Locate the cell with the specified text and output its (x, y) center coordinate. 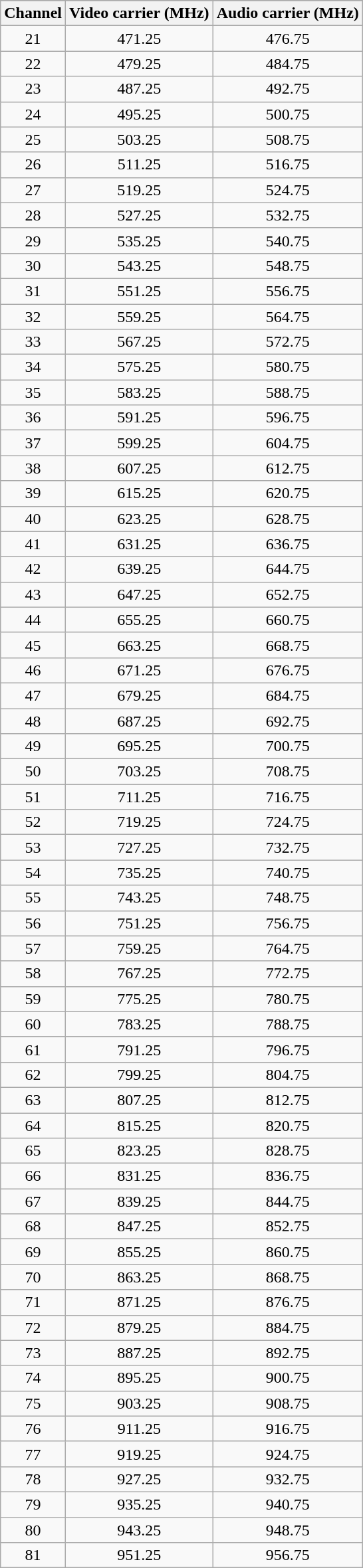
508.75 (287, 139)
43 (33, 594)
644.75 (287, 569)
671.25 (140, 670)
719.25 (140, 822)
604.75 (287, 443)
791.25 (140, 1049)
884.75 (287, 1328)
487.25 (140, 89)
73 (33, 1353)
39 (33, 493)
623.25 (140, 519)
772.75 (287, 974)
887.25 (140, 1353)
695.25 (140, 746)
932.75 (287, 1479)
839.25 (140, 1201)
764.75 (287, 948)
78 (33, 1479)
495.25 (140, 114)
41 (33, 544)
564.75 (287, 317)
652.75 (287, 594)
63 (33, 1100)
743.25 (140, 898)
871.25 (140, 1302)
852.75 (287, 1227)
860.75 (287, 1252)
27 (33, 190)
503.25 (140, 139)
81 (33, 1555)
532.75 (287, 215)
25 (33, 139)
956.75 (287, 1555)
70 (33, 1277)
783.25 (140, 1024)
524.75 (287, 190)
807.25 (140, 1100)
599.25 (140, 443)
876.75 (287, 1302)
77 (33, 1454)
727.25 (140, 847)
724.75 (287, 822)
908.75 (287, 1403)
484.75 (287, 64)
935.25 (140, 1504)
559.25 (140, 317)
556.75 (287, 291)
519.25 (140, 190)
62 (33, 1075)
23 (33, 89)
575.25 (140, 367)
47 (33, 695)
76 (33, 1429)
759.25 (140, 948)
708.75 (287, 772)
732.75 (287, 847)
37 (33, 443)
588.75 (287, 392)
26 (33, 165)
Audio carrier (MHz) (287, 13)
951.25 (140, 1555)
636.75 (287, 544)
53 (33, 847)
740.75 (287, 873)
847.25 (140, 1227)
916.75 (287, 1429)
60 (33, 1024)
543.25 (140, 266)
24 (33, 114)
51 (33, 797)
679.25 (140, 695)
68 (33, 1227)
748.75 (287, 898)
64 (33, 1126)
69 (33, 1252)
940.75 (287, 1504)
823.25 (140, 1151)
75 (33, 1403)
903.25 (140, 1403)
567.25 (140, 342)
50 (33, 772)
59 (33, 999)
67 (33, 1201)
775.25 (140, 999)
479.25 (140, 64)
700.75 (287, 746)
687.25 (140, 721)
535.25 (140, 240)
42 (33, 569)
639.25 (140, 569)
895.25 (140, 1378)
31 (33, 291)
30 (33, 266)
911.25 (140, 1429)
66 (33, 1176)
79 (33, 1504)
40 (33, 519)
21 (33, 39)
948.75 (287, 1529)
663.25 (140, 645)
52 (33, 822)
54 (33, 873)
527.25 (140, 215)
540.75 (287, 240)
615.25 (140, 493)
45 (33, 645)
500.75 (287, 114)
572.75 (287, 342)
943.25 (140, 1529)
58 (33, 974)
788.75 (287, 1024)
692.75 (287, 721)
796.75 (287, 1049)
828.75 (287, 1151)
Video carrier (MHz) (140, 13)
22 (33, 64)
49 (33, 746)
35 (33, 392)
751.25 (140, 923)
919.25 (140, 1454)
900.75 (287, 1378)
924.75 (287, 1454)
72 (33, 1328)
36 (33, 418)
620.75 (287, 493)
855.25 (140, 1252)
660.75 (287, 620)
583.25 (140, 392)
863.25 (140, 1277)
548.75 (287, 266)
591.25 (140, 418)
Channel (33, 13)
471.25 (140, 39)
596.75 (287, 418)
61 (33, 1049)
868.75 (287, 1277)
55 (33, 898)
799.25 (140, 1075)
892.75 (287, 1353)
580.75 (287, 367)
57 (33, 948)
815.25 (140, 1126)
29 (33, 240)
812.75 (287, 1100)
511.25 (140, 165)
48 (33, 721)
676.75 (287, 670)
684.75 (287, 695)
820.75 (287, 1126)
44 (33, 620)
711.25 (140, 797)
46 (33, 670)
804.75 (287, 1075)
56 (33, 923)
516.75 (287, 165)
756.75 (287, 923)
74 (33, 1378)
735.25 (140, 873)
655.25 (140, 620)
716.75 (287, 797)
836.75 (287, 1176)
34 (33, 367)
927.25 (140, 1479)
628.75 (287, 519)
476.75 (287, 39)
879.25 (140, 1328)
703.25 (140, 772)
844.75 (287, 1201)
831.25 (140, 1176)
780.75 (287, 999)
612.75 (287, 468)
631.25 (140, 544)
668.75 (287, 645)
71 (33, 1302)
28 (33, 215)
767.25 (140, 974)
607.25 (140, 468)
492.75 (287, 89)
551.25 (140, 291)
647.25 (140, 594)
65 (33, 1151)
33 (33, 342)
80 (33, 1529)
32 (33, 317)
38 (33, 468)
